Find where the given text appears and provide that cell's center as (x, y) coordinate. 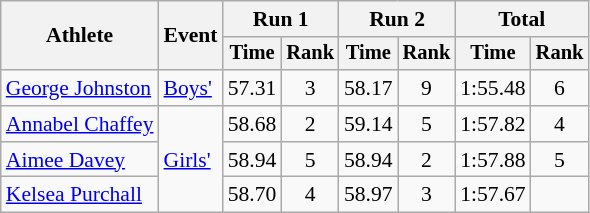
Kelsea Purchall (80, 195)
Total (522, 19)
Annabel Chaffey (80, 124)
58.70 (252, 195)
Event (191, 36)
1:55.48 (492, 88)
9 (427, 88)
58.68 (252, 124)
Run 1 (281, 19)
Boys' (191, 88)
57.31 (252, 88)
58.17 (368, 88)
Run 2 (397, 19)
Girls' (191, 160)
Athlete (80, 36)
59.14 (368, 124)
1:57.88 (492, 160)
1:57.82 (492, 124)
Aimee Davey (80, 160)
6 (560, 88)
58.97 (368, 195)
1:57.67 (492, 195)
George Johnston (80, 88)
